Detect which cell encompasses the target text, then output its (x, y) center coordinate. 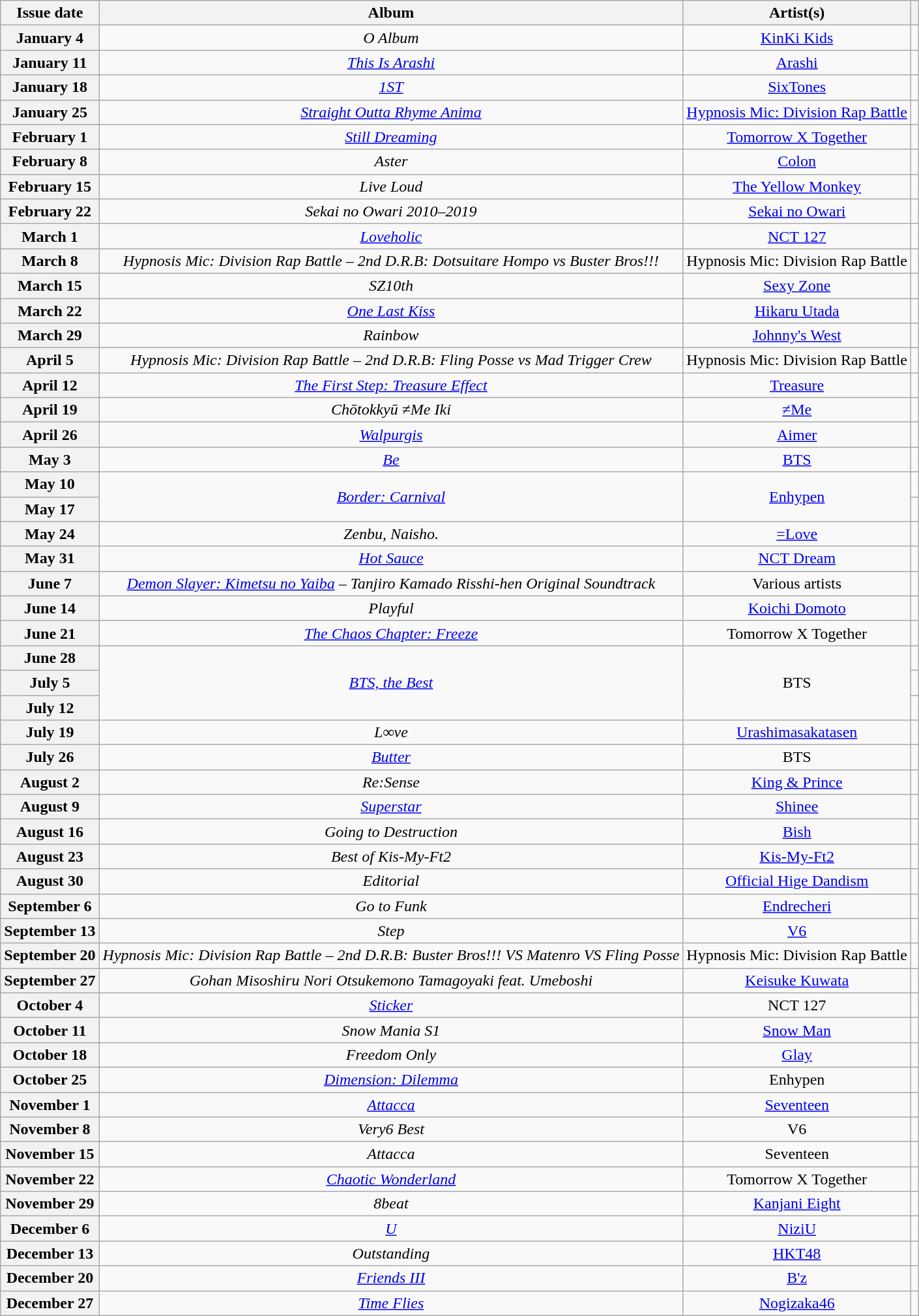
Border: Carnival (391, 497)
August 16 (50, 832)
Best of Kis-My-Ft2 (391, 856)
August 9 (50, 807)
Kis-My-Ft2 (797, 856)
Official Hige Dandism (797, 881)
Time Flies (391, 1303)
May 3 (50, 460)
HKT48 (797, 1253)
8beat (391, 1204)
Butter (391, 757)
Go to Funk (391, 906)
Chaotic Wonderland (391, 1179)
Very6 Best (391, 1130)
King & Prince (797, 782)
November 29 (50, 1204)
=Love (797, 534)
Nogizaka46 (797, 1303)
U (391, 1229)
February 1 (50, 137)
Kanjani Eight (797, 1204)
December 27 (50, 1303)
Gohan Misoshiru Nori Otsukemono Tamagoyaki feat. Umeboshi (391, 980)
February 15 (50, 186)
O Album (391, 38)
May 10 (50, 484)
October 25 (50, 1079)
Johnny's West (797, 336)
Aimer (797, 435)
Re:Sense (391, 782)
Demon Slayer: Kimetsu no Yaiba – Tanjiro Kamado Risshi-hen Original Soundtrack (391, 583)
Keisuke Kuwata (797, 980)
Friends III (391, 1278)
Album (391, 13)
November 22 (50, 1179)
Playful (391, 608)
May 24 (50, 534)
Outstanding (391, 1253)
Glay (797, 1055)
Sexy Zone (797, 285)
November 15 (50, 1154)
Various artists (797, 583)
Hikaru Utada (797, 311)
KinKi Kids (797, 38)
May 17 (50, 509)
BTS, the Best (391, 682)
December 20 (50, 1278)
SixTones (797, 87)
November 1 (50, 1105)
Be (391, 460)
Snow Mania S1 (391, 1030)
Editorial (391, 881)
Koichi Domoto (797, 608)
Zenbu, Naisho. (391, 534)
March 8 (50, 261)
March 1 (50, 236)
June 28 (50, 658)
Going to Destruction (391, 832)
NCT Dream (797, 559)
May 31 (50, 559)
August 2 (50, 782)
L∞ve (391, 733)
Artist(s) (797, 13)
Bish (797, 832)
August 23 (50, 856)
Endrecheri (797, 906)
Freedom Only (391, 1055)
December 6 (50, 1229)
September 20 (50, 956)
Issue date (50, 13)
September 27 (50, 980)
Aster (391, 162)
Chōtokkyū ≠Me Iki (391, 410)
Rainbow (391, 336)
January 4 (50, 38)
Colon (797, 162)
The Chaos Chapter: Freeze (391, 633)
April 26 (50, 435)
January 18 (50, 87)
March 29 (50, 336)
Straight Outta Rhyme Anima (391, 112)
Dimension: Dilemma (391, 1079)
Arashi (797, 63)
≠Me (797, 410)
The First Step: Treasure Effect (391, 385)
Hypnosis Mic: Division Rap Battle – 2nd D.R.B: Buster Bros!!! VS Matenro VS Fling Posse (391, 956)
June 7 (50, 583)
April 5 (50, 360)
August 30 (50, 881)
July 12 (50, 707)
Snow Man (797, 1030)
Sekai no Owari 2010–2019 (391, 211)
Superstar (391, 807)
July 5 (50, 682)
Sticker (391, 1005)
October 18 (50, 1055)
Hypnosis Mic: Division Rap Battle – 2nd D.R.B: Dotsuitare Hompo vs Buster Bros!!! (391, 261)
Still Dreaming (391, 137)
This Is Arashi (391, 63)
January 11 (50, 63)
Shinee (797, 807)
December 13 (50, 1253)
July 19 (50, 733)
March 22 (50, 311)
Step (391, 931)
One Last Kiss (391, 311)
Walpurgis (391, 435)
B'z (797, 1278)
NiziU (797, 1229)
1ST (391, 87)
SZ10th (391, 285)
Urashimasakatasen (797, 733)
Sekai no Owari (797, 211)
February 22 (50, 211)
The Yellow Monkey (797, 186)
April 12 (50, 385)
March 15 (50, 285)
Hypnosis Mic: Division Rap Battle – 2nd D.R.B: Fling Posse vs Mad Trigger Crew (391, 360)
October 4 (50, 1005)
July 26 (50, 757)
June 14 (50, 608)
November 8 (50, 1130)
Live Loud (391, 186)
June 21 (50, 633)
October 11 (50, 1030)
Loveholic (391, 236)
Hot Sauce (391, 559)
April 19 (50, 410)
September 6 (50, 906)
January 25 (50, 112)
Treasure (797, 385)
February 8 (50, 162)
September 13 (50, 931)
